For the text-containing cell, return its midpoint in (x, y) coordinate format. 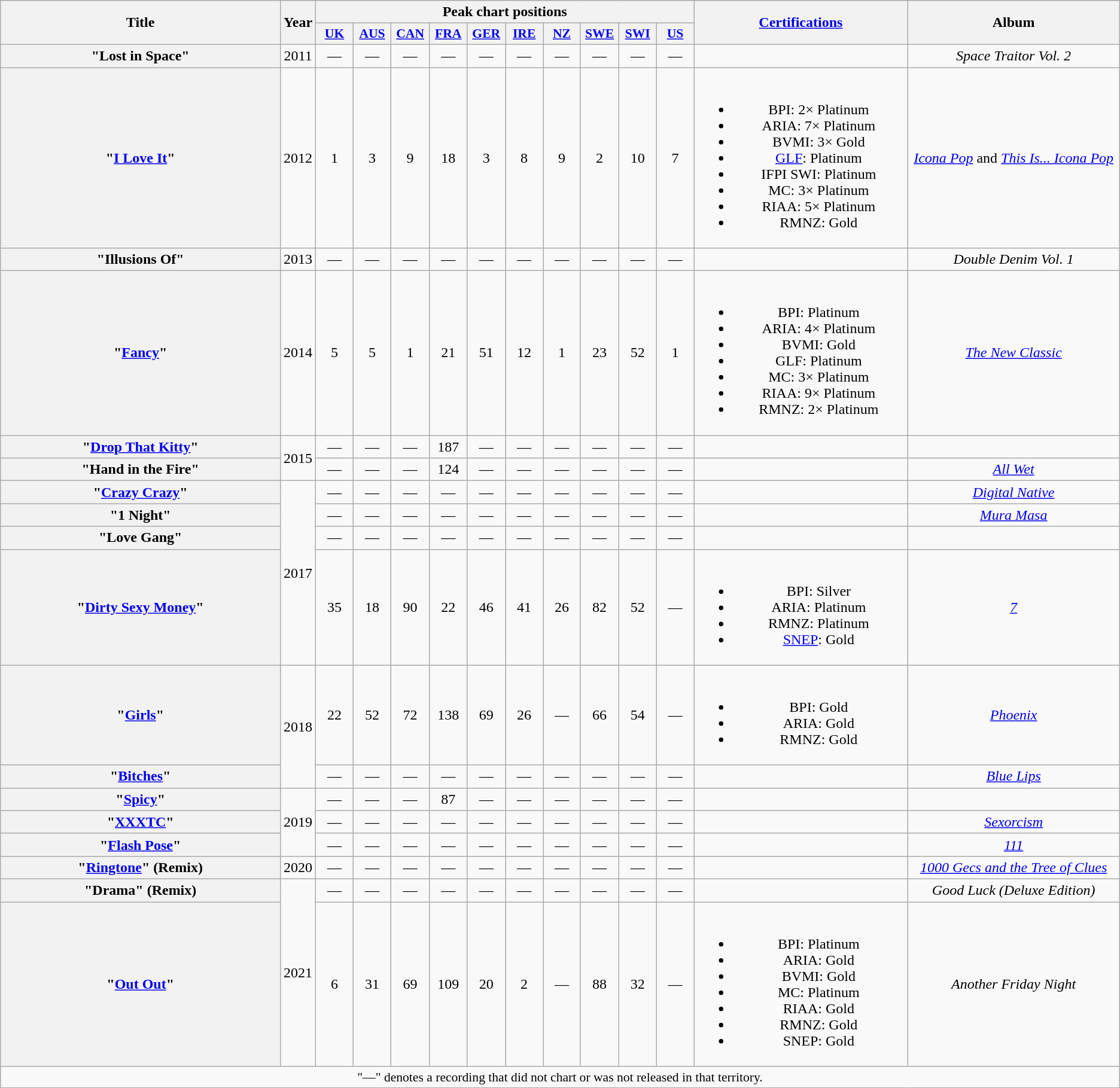
187 (448, 447)
"Illusions Of" (141, 260)
Year (298, 23)
"Crazy Crazy" (141, 492)
Good Luck (Deluxe Edition) (1014, 890)
Title (141, 23)
UK (335, 34)
BPI: SilverARIA: PlatinumRMNZ: PlatinumSNEP: Gold (801, 607)
2014 (298, 353)
"1 Night" (141, 515)
2017 (298, 573)
Double Denim Vol. 1 (1014, 260)
2013 (298, 260)
23 (599, 353)
"Flash Pose" (141, 845)
12 (524, 353)
87 (448, 799)
BPI: PlatinumARIA: 4× PlatinumBVMI: GoldGLF: PlatinumMC: 3× PlatinumRIAA: 9× PlatinumRMNZ: 2× Platinum (801, 353)
BPI: GoldARIA: GoldRMNZ: Gold (801, 715)
111 (1014, 845)
SWI (638, 34)
Phoenix (1014, 715)
"XXXTC" (141, 822)
"Drop That Kitty" (141, 447)
Blue Lips (1014, 776)
66 (599, 715)
"Drama" (Remix) (141, 890)
"Fancy" (141, 353)
Album (1014, 23)
8 (524, 157)
"Girls" (141, 715)
41 (524, 607)
2020 (298, 867)
"Lost in Space" (141, 56)
72 (410, 715)
"Bitches" (141, 776)
35 (335, 607)
IRE (524, 34)
"Spicy" (141, 799)
BPI: PlatinumARIA: GoldBVMI: GoldMC: PlatinumRIAA: GoldRMNZ: GoldSNEP: Gold (801, 985)
Peak chart positions (505, 12)
88 (599, 985)
10 (638, 157)
NZ (562, 34)
2018 (298, 726)
CAN (410, 34)
"Hand in the Fire" (141, 470)
124 (448, 470)
GER (486, 34)
Mura Masa (1014, 515)
Another Friday Night (1014, 985)
Sexorcism (1014, 822)
"Love Gang" (141, 538)
2011 (298, 56)
2012 (298, 157)
"Dirty Sexy Money" (141, 607)
138 (448, 715)
Digital Native (1014, 492)
31 (372, 985)
46 (486, 607)
"I Love It" (141, 157)
"—" denotes a recording that did not chart or was not released in that territory. (560, 1077)
AUS (372, 34)
"Ringtone" (Remix) (141, 867)
2019 (298, 822)
21 (448, 353)
Certifications (801, 23)
2021 (298, 973)
Icona Pop and This Is... Icona Pop (1014, 157)
90 (410, 607)
Space Traitor Vol. 2 (1014, 56)
20 (486, 985)
32 (638, 985)
The New Classic (1014, 353)
109 (448, 985)
SWE (599, 34)
"Out Out" (141, 985)
2015 (298, 458)
82 (599, 607)
54 (638, 715)
51 (486, 353)
All Wet (1014, 470)
BPI: 2× PlatinumARIA: 7× PlatinumBVMI: 3× GoldGLF: PlatinumIFPI SWI: PlatinumMC: 3× PlatinumRIAA: 5× PlatinumRMNZ: Gold (801, 157)
6 (335, 985)
US (675, 34)
FRA (448, 34)
1000 Gecs and the Tree of Clues (1014, 867)
